Scan for the cell matching the given text and deliver its (X, Y) coordinate at center. 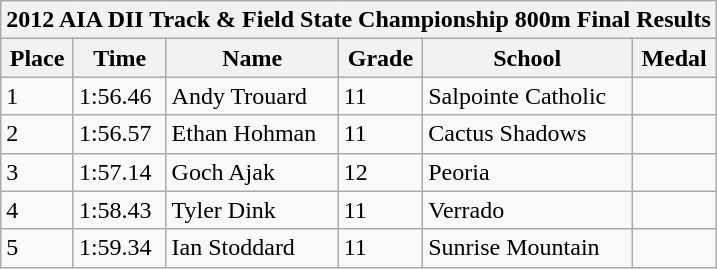
1:59.34 (120, 248)
Tyler Dink (252, 210)
1:57.14 (120, 172)
Ethan Hohman (252, 134)
2 (38, 134)
School (528, 58)
Medal (674, 58)
1:56.46 (120, 96)
Sunrise Mountain (528, 248)
Peoria (528, 172)
Cactus Shadows (528, 134)
5 (38, 248)
Andy Trouard (252, 96)
4 (38, 210)
1:56.57 (120, 134)
3 (38, 172)
Ian Stoddard (252, 248)
Verrado (528, 210)
Name (252, 58)
1 (38, 96)
2012 AIA DII Track & Field State Championship 800m Final Results (359, 20)
12 (380, 172)
Goch Ajak (252, 172)
Grade (380, 58)
Time (120, 58)
Place (38, 58)
1:58.43 (120, 210)
Salpointe Catholic (528, 96)
